Detect which cell encompasses the target text, then output its [X, Y] center coordinate. 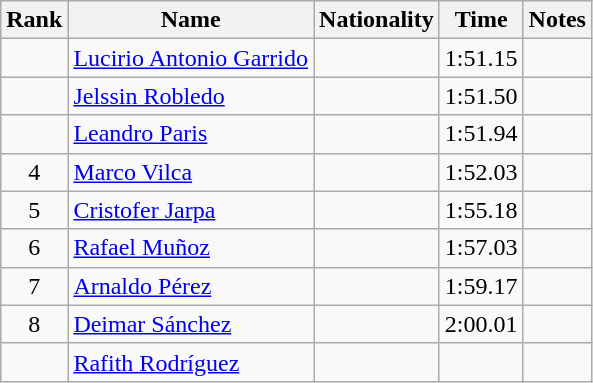
Deimar Sánchez [191, 324]
Time [481, 20]
Arnaldo Pérez [191, 286]
7 [34, 286]
1:51.94 [481, 134]
1:59.17 [481, 286]
6 [34, 248]
8 [34, 324]
Leandro Paris [191, 134]
1:55.18 [481, 210]
Jelssin Robledo [191, 96]
Rafael Muñoz [191, 248]
Notes [557, 20]
Marco Vilca [191, 172]
2:00.01 [481, 324]
Cristofer Jarpa [191, 210]
1:52.03 [481, 172]
Name [191, 20]
Rafith Rodríguez [191, 362]
Lucirio Antonio Garrido [191, 58]
4 [34, 172]
5 [34, 210]
1:57.03 [481, 248]
1:51.15 [481, 58]
Rank [34, 20]
Nationality [377, 20]
1:51.50 [481, 96]
